Locate the cell with the specified text and output its (X, Y) center coordinate. 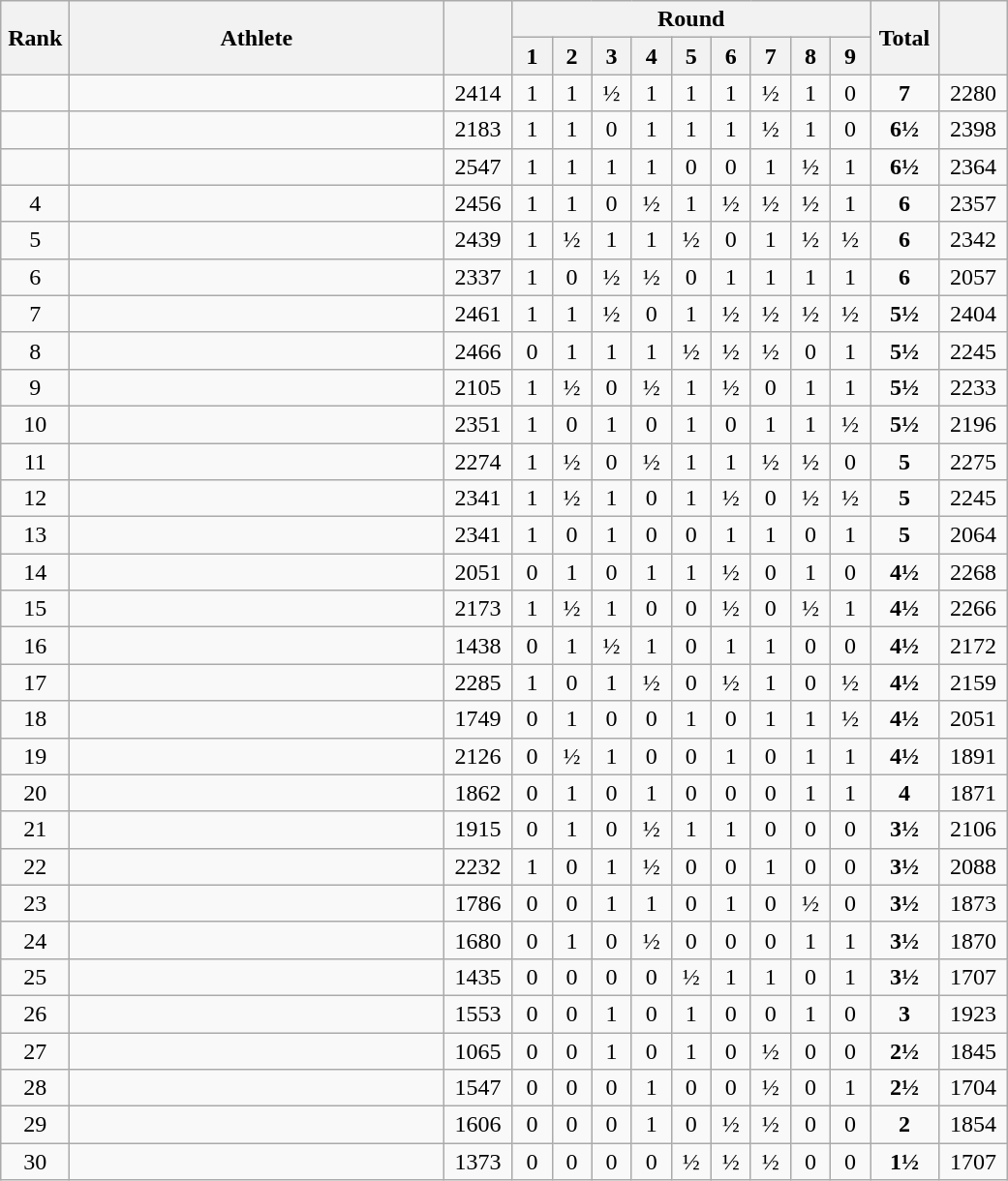
Athlete (257, 38)
1923 (974, 1014)
13 (35, 535)
2461 (478, 314)
2064 (974, 535)
2266 (974, 609)
20 (35, 793)
1½ (904, 1162)
28 (35, 1088)
2351 (478, 424)
2126 (478, 756)
2364 (974, 167)
1862 (478, 793)
11 (35, 462)
1845 (974, 1050)
1870 (974, 940)
1435 (478, 977)
29 (35, 1125)
24 (35, 940)
30 (35, 1162)
2285 (478, 682)
21 (35, 830)
2398 (974, 130)
1606 (478, 1125)
1547 (478, 1088)
2456 (478, 203)
Rank (35, 38)
2159 (974, 682)
1373 (478, 1162)
2342 (974, 240)
2088 (974, 866)
14 (35, 572)
15 (35, 609)
2337 (478, 277)
1873 (974, 903)
1786 (478, 903)
2466 (478, 350)
1854 (974, 1125)
1680 (478, 940)
2274 (478, 462)
1891 (974, 756)
18 (35, 719)
12 (35, 499)
1704 (974, 1088)
Total (904, 38)
2547 (478, 167)
25 (35, 977)
2404 (974, 314)
2439 (478, 240)
22 (35, 866)
2268 (974, 572)
1915 (478, 830)
26 (35, 1014)
Round (691, 19)
19 (35, 756)
2232 (478, 866)
2183 (478, 130)
2057 (974, 277)
2414 (478, 93)
2275 (974, 462)
23 (35, 903)
2280 (974, 93)
2233 (974, 387)
2196 (974, 424)
2357 (974, 203)
2172 (974, 646)
1553 (478, 1014)
2105 (478, 387)
17 (35, 682)
27 (35, 1050)
1871 (974, 793)
10 (35, 424)
1749 (478, 719)
2106 (974, 830)
16 (35, 646)
1065 (478, 1050)
2173 (478, 609)
1438 (478, 646)
